Output the [X, Y] coordinate of the center of the cell containing the given text.  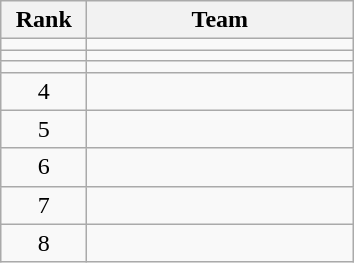
Team [220, 20]
Rank [44, 20]
7 [44, 205]
6 [44, 167]
5 [44, 129]
4 [44, 91]
8 [44, 243]
